Capture the cell that displays the provided text and extract its [X, Y] central coordinate. 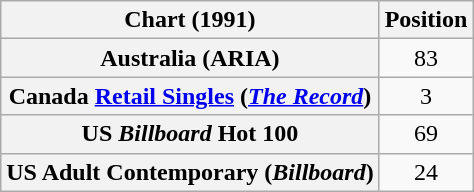
Position [426, 20]
US Billboard Hot 100 [190, 134]
Canada Retail Singles (The Record) [190, 96]
24 [426, 172]
69 [426, 134]
US Adult Contemporary (Billboard) [190, 172]
3 [426, 96]
Australia (ARIA) [190, 58]
83 [426, 58]
Chart (1991) [190, 20]
